Return (X, Y) of the center of cell containing provided text 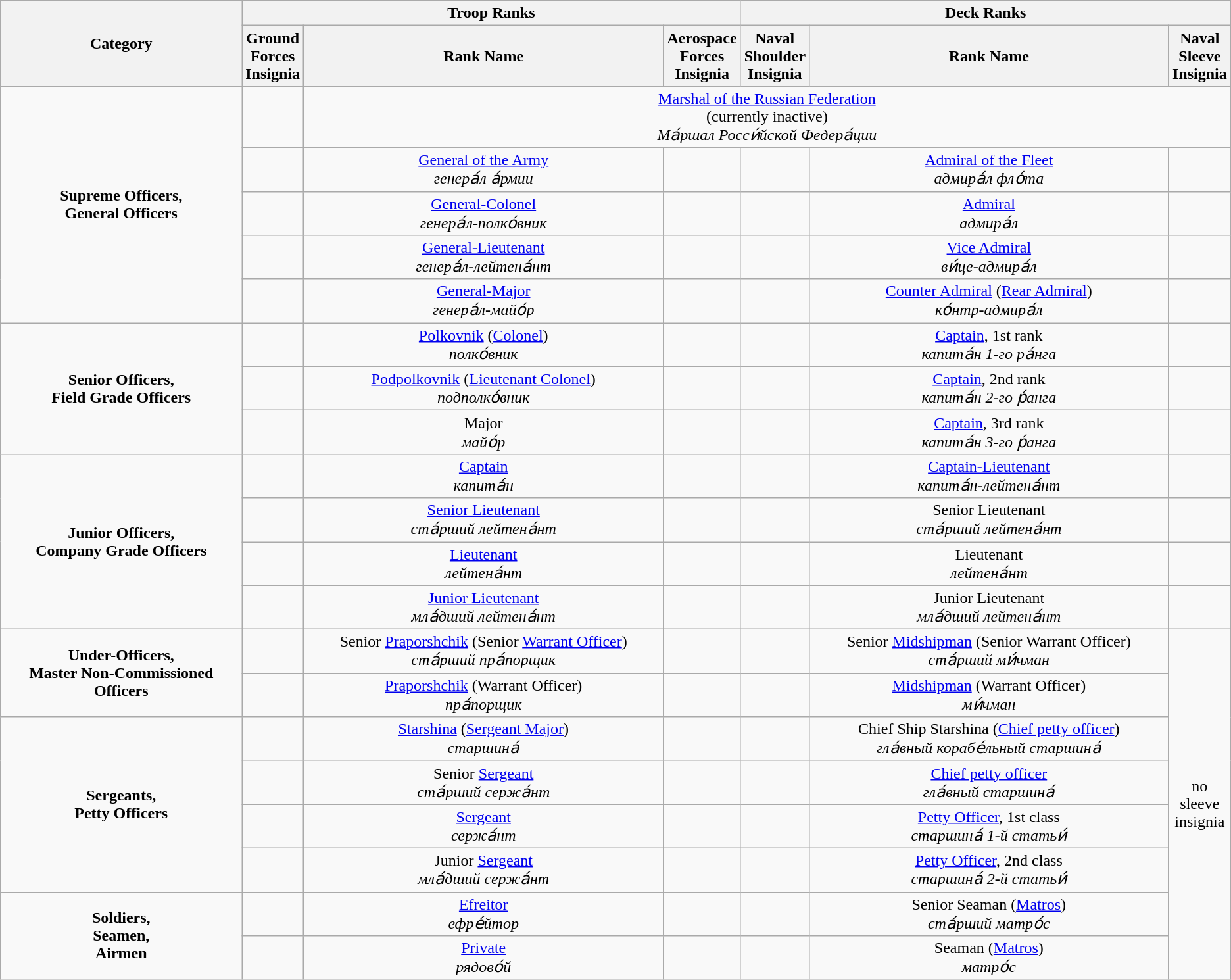
Praporshchik (Warrant Officer) пра́порщик (484, 695)
General-Lieutenant генера́л-лейтена́нт (484, 258)
Junior Sergeant мла́дший сержа́нт (484, 870)
Senior Sergeant ста́рший сержа́нт (484, 783)
General of the Army генера́л а́рмии (484, 170)
Supreme Officers, General Officers (121, 205)
Captain, 3rd rank капита́н 3-го р́анга (989, 433)
Junior Officers, Company Grade Officers (121, 541)
General-Colonel генера́л-полко́вник (484, 213)
Troop Ranks (491, 13)
Major майо́р (484, 433)
Marshal of the Russian Federation (currently inactive) Ма́ршал Росси́йской Федера́ции (767, 117)
Ground Forces Insignia (273, 56)
General-Major генера́л-майо́р (484, 301)
Naval Sleeve Insignia (1199, 56)
Captain капита́н (484, 476)
Naval Shoulder Insignia (775, 56)
Seaman (Matros) матро́с (989, 958)
Soldiers, Seamen, Airmen (121, 935)
Senior Officers, Field Grade Officers (121, 389)
Petty Officer, 1st class старшина́ 1-й статьи́ (989, 826)
Captain-Lieutenant капита́н-лейтена́нт (989, 476)
Deck Ranks (985, 13)
Sergeant сержа́нт (484, 826)
Under-Officers, Master Non-Commissioned Officers (121, 674)
Senior Midshipman (Senior Warrant Officer) ста́рший ми́чман (989, 651)
Senior Praporshchik (Senior Warrant Officer) ста́рший пра́порщик (484, 651)
Chief petty officer гла́вный старшина́ (989, 783)
Chief Ship Starshina (Chief petty officer) гла́вный корабе́льный старшина́ (989, 739)
Aerospace Forces Insignia (702, 56)
Midshipman (Warrant Officer) ми́чман (989, 695)
Private рядово́й (484, 958)
Admiral of the Fleet адмира́л фло́та (989, 170)
Senior Seaman (Matros) ста́рший матро́с (989, 914)
Captain, 2nd rank капита́н 2-го р́анга (989, 388)
Admiral адмира́л (989, 213)
Podpolkovnik (Lieutenant Colonel) подполко́вник (484, 388)
Petty Officer, 2nd class старшина́ 2-й статьи́ (989, 870)
Category (121, 43)
Starshina (Sergeant Major) старшина́ (484, 739)
Vice Admiral ви́це-адмира́л (989, 258)
Polkovnik (Colonel) полко́вник (484, 345)
no sleeve insignia (1199, 804)
Efreitor ефре́йтор (484, 914)
Sergeants, Petty Officers (121, 804)
Captain, 1st rank капита́н 1-го ра́нга (989, 345)
Counter Admiral (Rear Admiral) ко́нтр-адмира́л (989, 301)
